From the cell containing the given text, extract its center point as [x, y] coordinate. 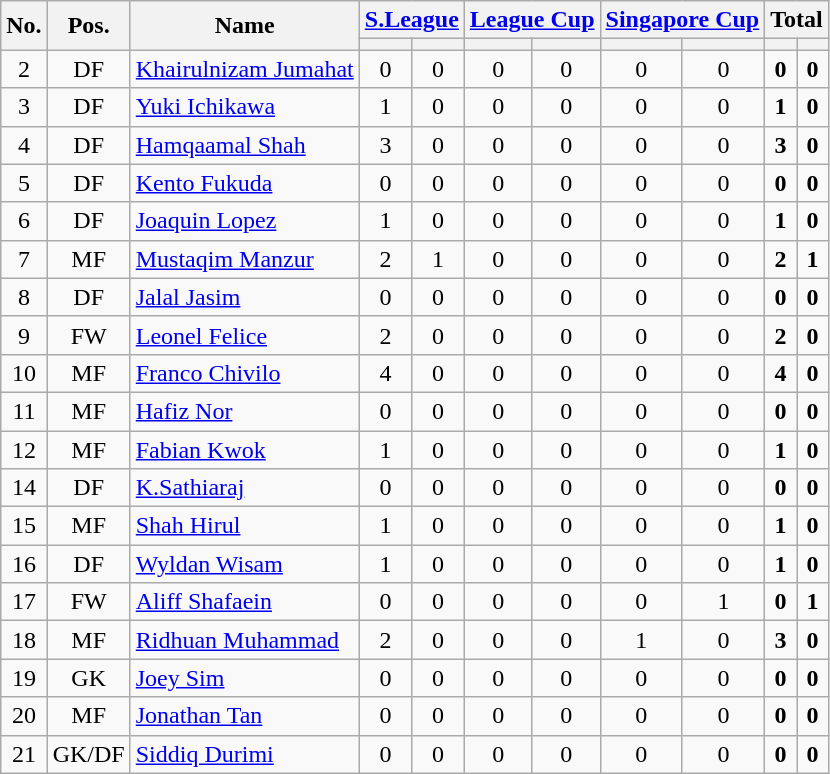
15 [24, 526]
Khairulnizam Jumahat [244, 69]
5 [24, 183]
GK [88, 678]
Leonel Felice [244, 335]
17 [24, 602]
12 [24, 449]
Yuki Ichikawa [244, 107]
Wyldan Wisam [244, 564]
No. [24, 26]
18 [24, 640]
League Cup [532, 20]
Joey Sim [244, 678]
Singapore Cup [682, 20]
Ridhuan Muhammad [244, 640]
Hafiz Nor [244, 411]
9 [24, 335]
Mustaqim Manzur [244, 259]
Jalal Jasim [244, 297]
8 [24, 297]
Joaquin Lopez [244, 221]
Shah Hirul [244, 526]
Fabian Kwok [244, 449]
S.League [412, 20]
K.Sathiaraj [244, 488]
GK/DF [88, 754]
Kento Fukuda [244, 183]
10 [24, 373]
14 [24, 488]
16 [24, 564]
6 [24, 221]
Siddiq Durimi [244, 754]
21 [24, 754]
Jonathan Tan [244, 716]
Total [797, 20]
Name [244, 26]
19 [24, 678]
Aliff Shafaein [244, 602]
Franco Chivilo [244, 373]
Pos. [88, 26]
20 [24, 716]
Hamqaamal Shah [244, 145]
7 [24, 259]
11 [24, 411]
